Search for the cell housing the specified text and yield its (x, y) center coordinate. 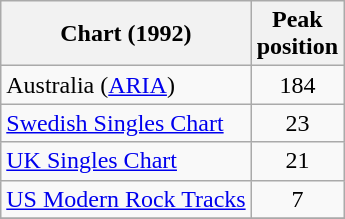
UK Singles Chart (126, 161)
23 (297, 123)
184 (297, 85)
US Modern Rock Tracks (126, 199)
21 (297, 161)
Swedish Singles Chart (126, 123)
Chart (1992) (126, 34)
Australia (ARIA) (126, 85)
7 (297, 199)
Peakposition (297, 34)
